Find where the given text appears and provide that cell's center as (X, Y) coordinate. 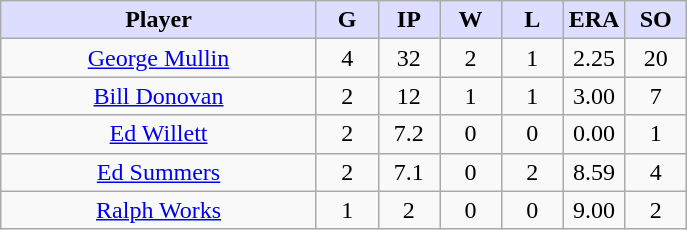
12 (409, 96)
2.25 (594, 58)
ERA (594, 20)
G (347, 20)
7 (656, 96)
Ralph Works (159, 210)
32 (409, 58)
IP (409, 20)
W (471, 20)
Player (159, 20)
20 (656, 58)
SO (656, 20)
7.1 (409, 172)
Ed Willett (159, 134)
7.2 (409, 134)
Bill Donovan (159, 96)
L (532, 20)
0.00 (594, 134)
George Mullin (159, 58)
Ed Summers (159, 172)
8.59 (594, 172)
9.00 (594, 210)
3.00 (594, 96)
